Locate the cell with the specified text and output its (x, y) center coordinate. 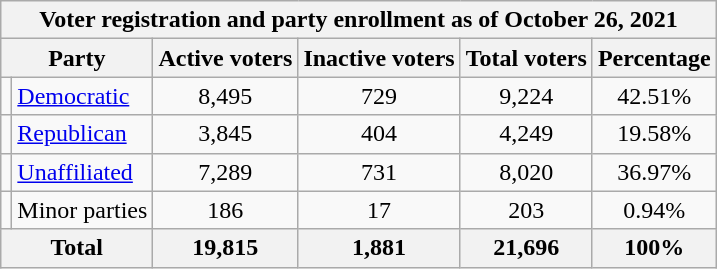
Minor parties (82, 210)
100% (654, 248)
7,289 (226, 172)
4,249 (526, 134)
Democratic (82, 96)
Inactive voters (379, 58)
19,815 (226, 248)
Percentage (654, 58)
8,020 (526, 172)
729 (379, 96)
19.58% (654, 134)
36.97% (654, 172)
3,845 (226, 134)
203 (526, 210)
1,881 (379, 248)
17 (379, 210)
Total voters (526, 58)
186 (226, 210)
731 (379, 172)
9,224 (526, 96)
Total (77, 248)
Republican (82, 134)
404 (379, 134)
Active voters (226, 58)
8,495 (226, 96)
21,696 (526, 248)
Voter registration and party enrollment as of October 26, 2021 (359, 20)
Unaffiliated (82, 172)
Party (77, 58)
0.94% (654, 210)
42.51% (654, 96)
